From the cell containing the given text, extract its center point as [X, Y] coordinate. 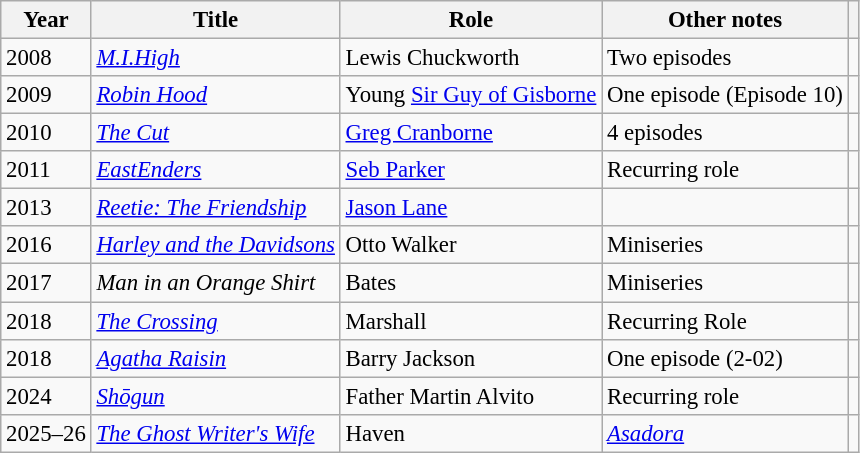
4 episodes [726, 133]
Robin Hood [216, 95]
Asadora [726, 433]
Young Sir Guy of Gisborne [470, 95]
The Crossing [216, 321]
Lewis Chuckworth [470, 58]
2016 [46, 245]
Marshall [470, 321]
Shōgun [216, 396]
One episode (Episode 10) [726, 95]
Other notes [726, 20]
Seb Parker [470, 170]
2013 [46, 208]
2017 [46, 283]
Barry Jackson [470, 358]
Man in an Orange Shirt [216, 283]
The Cut [216, 133]
Jason Lane [470, 208]
Role [470, 20]
2010 [46, 133]
Father Martin Alvito [470, 396]
Harley and the Davidsons [216, 245]
The Ghost Writer's Wife [216, 433]
Recurring Role [726, 321]
2025–26 [46, 433]
Greg Cranborne [470, 133]
Agatha Raisin [216, 358]
EastEnders [216, 170]
Haven [470, 433]
Two episodes [726, 58]
2011 [46, 170]
M.I.High [216, 58]
Title [216, 20]
Otto Walker [470, 245]
Year [46, 20]
2008 [46, 58]
Reetie: The Friendship [216, 208]
2009 [46, 95]
2024 [46, 396]
Bates [470, 283]
One episode (2-02) [726, 358]
